From the cell containing the given text, extract its center point as (x, y) coordinate. 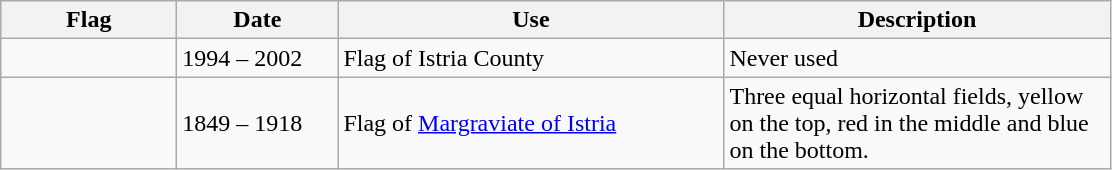
Date (258, 20)
1994 – 2002 (258, 58)
Flag of Margraviate of Istria (531, 123)
Use (531, 20)
1849 – 1918 (258, 123)
Three equal horizontal fields, yellow on the top, red in the middle and blue on the bottom. (917, 123)
Never used (917, 58)
Description (917, 20)
Flag of Istria County (531, 58)
Flag (89, 20)
